Return (X, Y) of the center of cell containing provided text 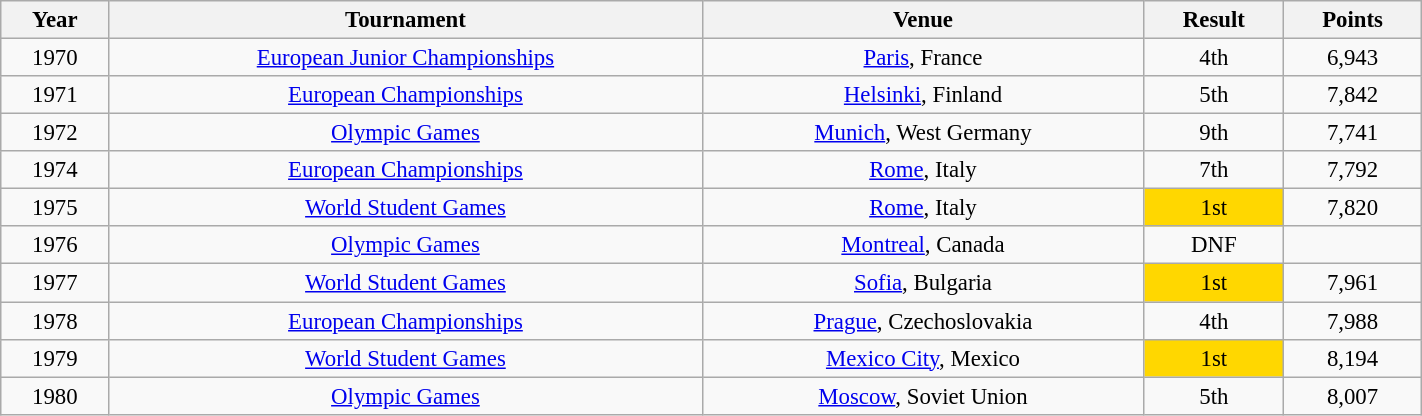
Tournament (406, 20)
1977 (55, 283)
1974 (55, 170)
Points (1352, 20)
7,842 (1352, 95)
Helsinki, Finland (923, 95)
European Junior Championships (406, 58)
7,741 (1352, 133)
7,988 (1352, 321)
8,007 (1352, 396)
1971 (55, 95)
Sofia, Bulgaria (923, 283)
Munich, West Germany (923, 133)
7,961 (1352, 283)
1975 (55, 208)
1979 (55, 358)
Montreal, Canada (923, 245)
1978 (55, 321)
1970 (55, 58)
6,943 (1352, 58)
Result (1214, 20)
8,194 (1352, 358)
Mexico City, Mexico (923, 358)
DNF (1214, 245)
Venue (923, 20)
Paris, France (923, 58)
7,820 (1352, 208)
1980 (55, 396)
1972 (55, 133)
Prague, Czechoslovakia (923, 321)
Year (55, 20)
1976 (55, 245)
9th (1214, 133)
Moscow, Soviet Union (923, 396)
7,792 (1352, 170)
7th (1214, 170)
